Extract the (X, Y) coordinate from the center of the cell holding the provided text.  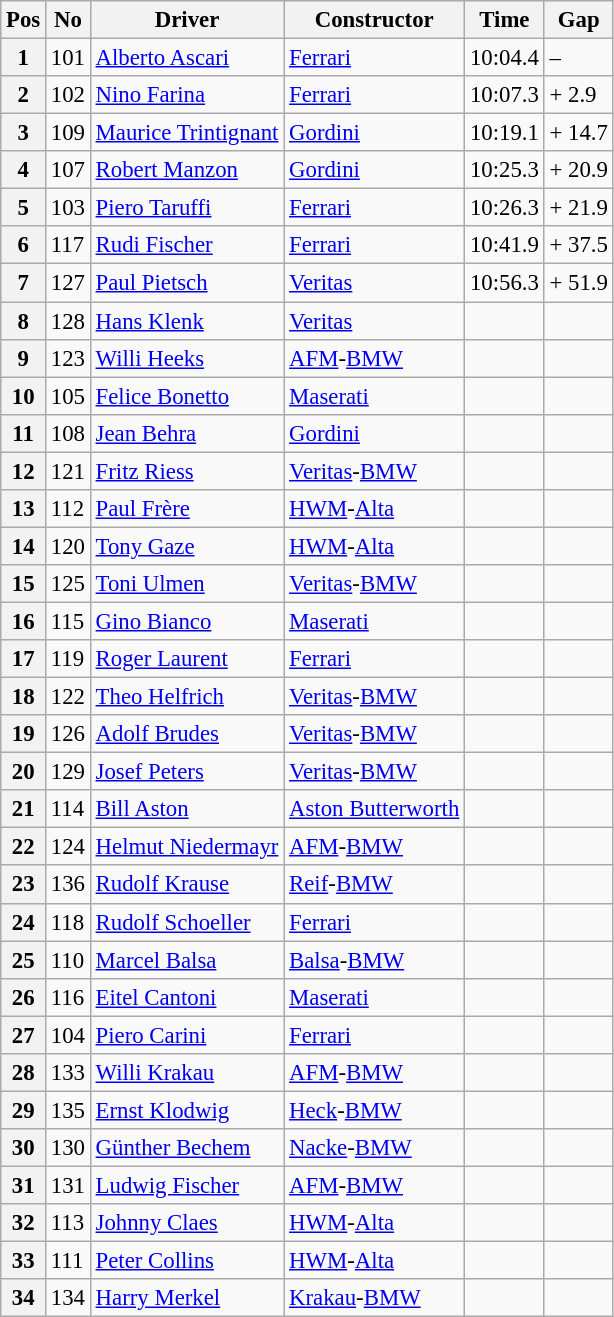
Helmut Niedermayr (186, 847)
120 (68, 546)
28 (24, 1073)
Peter Collins (186, 1261)
Balsa-BMW (374, 960)
+ 51.9 (578, 283)
Rudolf Schoeller (186, 922)
Eitel Cantoni (186, 997)
+ 21.9 (578, 208)
+ 20.9 (578, 170)
11 (24, 433)
2 (24, 95)
17 (24, 659)
Paul Pietsch (186, 283)
Ludwig Fischer (186, 1185)
10:56.3 (505, 283)
26 (24, 997)
Maurice Trintignant (186, 133)
118 (68, 922)
Theo Helfrich (186, 697)
Gap (578, 20)
Aston Butterworth (374, 809)
10:26.3 (505, 208)
127 (68, 283)
103 (68, 208)
Rudolf Krause (186, 885)
18 (24, 697)
124 (68, 847)
Günther Bechem (186, 1148)
131 (68, 1185)
Paul Frère (186, 509)
Josef Peters (186, 772)
20 (24, 772)
22 (24, 847)
Krakau-BMW (374, 1298)
Piero Carini (186, 1035)
27 (24, 1035)
31 (24, 1185)
116 (68, 997)
15 (24, 584)
111 (68, 1261)
102 (68, 95)
126 (68, 734)
Piero Taruffi (186, 208)
109 (68, 133)
104 (68, 1035)
Alberto Ascari (186, 58)
No (68, 20)
9 (24, 358)
+ 37.5 (578, 245)
Toni Ulmen (186, 584)
21 (24, 809)
23 (24, 885)
123 (68, 358)
+ 2.9 (578, 95)
19 (24, 734)
Reif-BMW (374, 885)
Harry Merkel (186, 1298)
Gino Bianco (186, 621)
112 (68, 509)
129 (68, 772)
Willi Krakau (186, 1073)
115 (68, 621)
110 (68, 960)
12 (24, 471)
32 (24, 1223)
10:04.4 (505, 58)
105 (68, 396)
Felice Bonetto (186, 396)
Tony Gaze (186, 546)
3 (24, 133)
Bill Aston (186, 809)
Roger Laurent (186, 659)
24 (24, 922)
Adolf Brudes (186, 734)
Nino Farina (186, 95)
10:41.9 (505, 245)
133 (68, 1073)
34 (24, 1298)
8 (24, 321)
Constructor (374, 20)
33 (24, 1261)
136 (68, 885)
+ 14.7 (578, 133)
114 (68, 809)
– (578, 58)
Willi Heeks (186, 358)
25 (24, 960)
135 (68, 1110)
7 (24, 283)
108 (68, 433)
10:25.3 (505, 170)
13 (24, 509)
119 (68, 659)
122 (68, 697)
Johnny Claes (186, 1223)
Robert Manzon (186, 170)
Driver (186, 20)
6 (24, 245)
10:19.1 (505, 133)
Jean Behra (186, 433)
128 (68, 321)
4 (24, 170)
134 (68, 1298)
Rudi Fischer (186, 245)
117 (68, 245)
14 (24, 546)
Pos (24, 20)
Hans Klenk (186, 321)
Time (505, 20)
125 (68, 584)
10:07.3 (505, 95)
Heck-BMW (374, 1110)
121 (68, 471)
Marcel Balsa (186, 960)
5 (24, 208)
29 (24, 1110)
1 (24, 58)
Fritz Riess (186, 471)
107 (68, 170)
130 (68, 1148)
Ernst Klodwig (186, 1110)
10 (24, 396)
16 (24, 621)
113 (68, 1223)
101 (68, 58)
Nacke-BMW (374, 1148)
30 (24, 1148)
